Return the (x, y) coordinate for the center point of the cell that contains the specified text.  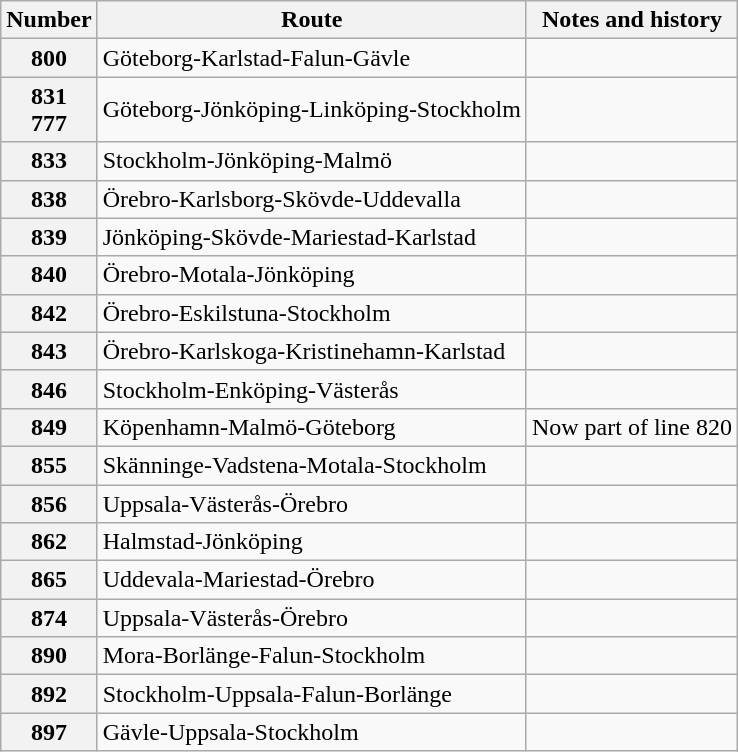
842 (49, 313)
Göteborg-Jönköping-Linköping-Stockholm (312, 110)
Gävle-Uppsala-Stockholm (312, 732)
Stockholm-Jönköping-Malmö (312, 161)
Now part of line 820 (632, 427)
Stockholm-Uppsala-Falun-Borlänge (312, 694)
Örebro-Karlsborg-Skövde-Uddevalla (312, 199)
839 (49, 237)
833 (49, 161)
Örebro-Karlskoga-Kristinehamn-Karlstad (312, 351)
Uddevala-Mariestad-Örebro (312, 580)
831777 (49, 110)
Notes and history (632, 20)
Skänninge-Vadstena-Motala-Stockholm (312, 465)
Number (49, 20)
Örebro-Eskilstuna-Stockholm (312, 313)
855 (49, 465)
Örebro-Motala-Jönköping (312, 275)
865 (49, 580)
856 (49, 503)
Göteborg-Karlstad-Falun-Gävle (312, 58)
897 (49, 732)
892 (49, 694)
Route (312, 20)
849 (49, 427)
Mora-Borlänge-Falun-Stockholm (312, 656)
843 (49, 351)
890 (49, 656)
846 (49, 389)
Stockholm-Enköping-Västerås (312, 389)
Köpenhamn-Malmö-Göteborg (312, 427)
838 (49, 199)
800 (49, 58)
Jönköping-Skövde-Mariestad-Karlstad (312, 237)
862 (49, 542)
874 (49, 618)
840 (49, 275)
Halmstad-Jönköping (312, 542)
